For the text-containing cell, return its midpoint in [X, Y] coordinate format. 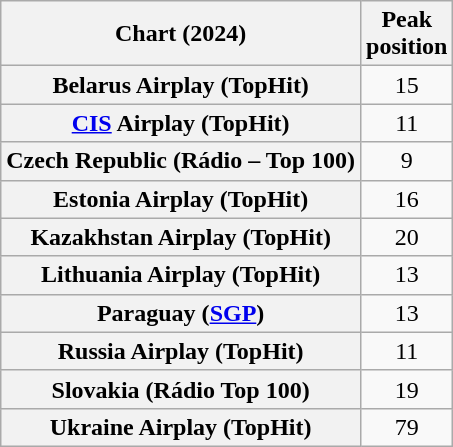
Slovakia (Rádio Top 100) [181, 389]
Paraguay (SGP) [181, 313]
Lithuania Airplay (TopHit) [181, 275]
19 [407, 389]
Russia Airplay (TopHit) [181, 351]
Chart (2024) [181, 34]
9 [407, 161]
79 [407, 427]
16 [407, 199]
20 [407, 237]
Peakposition [407, 34]
Belarus Airplay (TopHit) [181, 85]
Kazakhstan Airplay (TopHit) [181, 237]
CIS Airplay (TopHit) [181, 123]
Czech Republic (Rádio – Top 100) [181, 161]
Estonia Airplay (TopHit) [181, 199]
Ukraine Airplay (TopHit) [181, 427]
15 [407, 85]
